Detect which cell encompasses the target text, then output its [x, y] center coordinate. 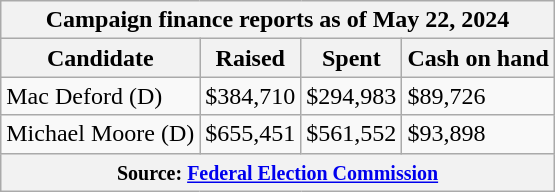
$93,898 [478, 134]
Spent [352, 58]
$89,726 [478, 96]
Michael Moore (D) [100, 134]
$384,710 [250, 96]
Mac Deford (D) [100, 96]
$561,552 [352, 134]
Cash on hand [478, 58]
Source: Federal Election Commission [278, 172]
$294,983 [352, 96]
Campaign finance reports as of May 22, 2024 [278, 20]
Candidate [100, 58]
Raised [250, 58]
$655,451 [250, 134]
